Return [X, Y] of the center of cell containing provided text 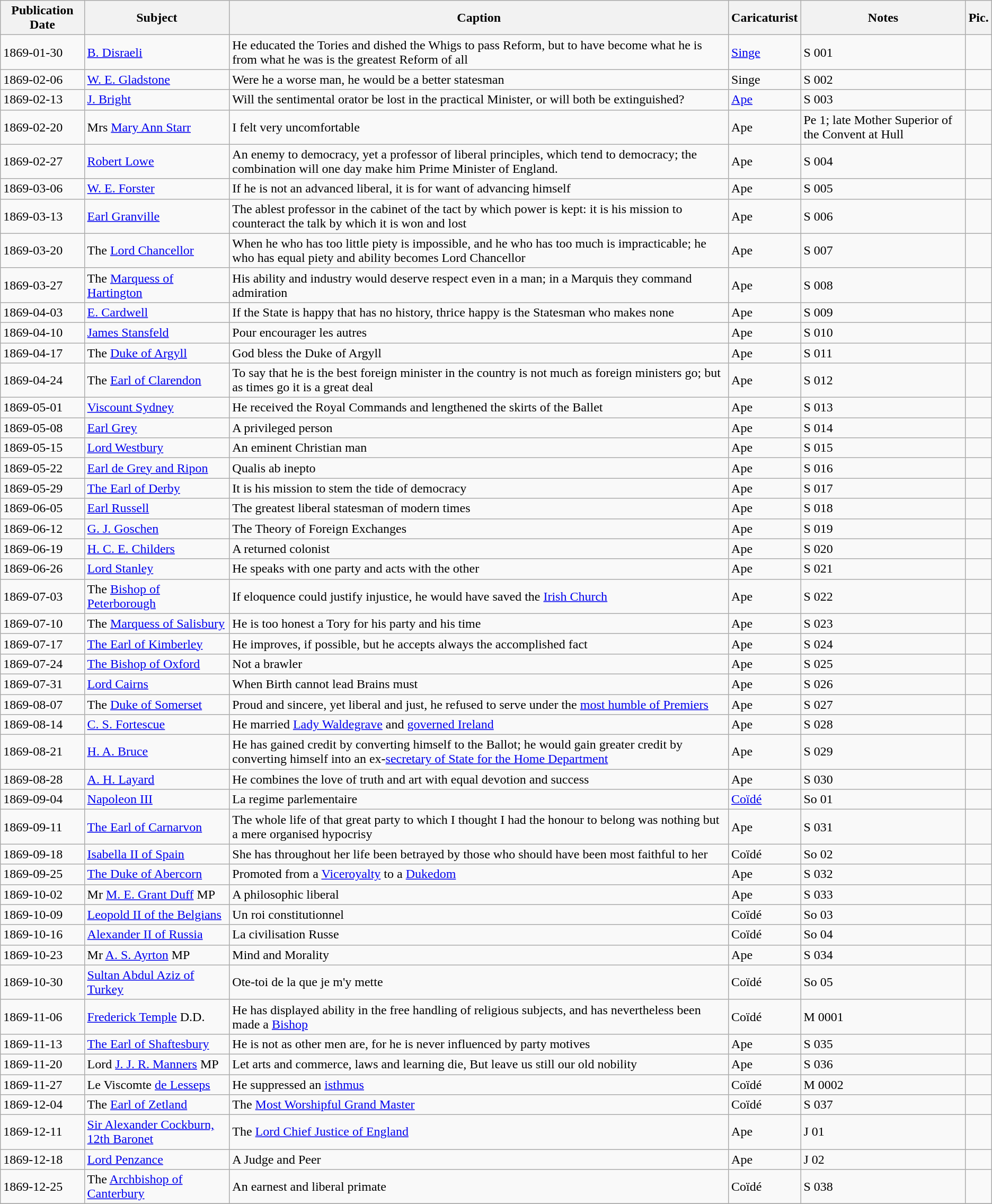
1869-02-20 [42, 127]
1869-12-25 [42, 1187]
Mr A. S. Ayrton MP [157, 955]
The Lord Chief Justice of England [479, 1132]
1869-02-13 [42, 100]
1869-01-30 [42, 52]
1869-07-17 [42, 644]
1869-06-05 [42, 508]
An eminent Christian man [479, 448]
S 004 [883, 161]
1869-07-31 [42, 684]
1869-07-24 [42, 664]
1869-04-17 [42, 353]
Lord Stanley [157, 569]
So 05 [883, 982]
E. Cardwell [157, 312]
H. A. Bruce [157, 752]
S 025 [883, 664]
S 036 [883, 1064]
1869-05-22 [42, 468]
J 01 [883, 1132]
S 035 [883, 1044]
1869-12-18 [42, 1159]
1869-05-08 [42, 428]
La civilisation Russe [479, 935]
Un roi constitutionnel [479, 915]
S 023 [883, 623]
1869-12-11 [42, 1132]
He speaks with one party and acts with the other [479, 569]
The Marquess of Hartington [157, 285]
Frederick Temple D.D. [157, 1017]
1869-02-06 [42, 80]
A privileged person [479, 428]
1869-06-12 [42, 529]
S 011 [883, 353]
1869-08-21 [42, 752]
The Bishop of Oxford [157, 664]
H. C. E. Childers [157, 549]
1869-09-25 [42, 874]
1869-10-09 [42, 915]
1869-06-19 [42, 549]
W. E. Gladstone [157, 80]
Le Viscomte de Lesseps [157, 1084]
Sultan Abdul Aziz of Turkey [157, 982]
Lord J. J. R. Manners MP [157, 1064]
S 026 [883, 684]
Mind and Morality [479, 955]
He combines the love of truth and art with equal devotion and success [479, 779]
S 030 [883, 779]
Earl de Grey and Ripon [157, 468]
S 032 [883, 874]
The Earl of Clarendon [157, 381]
A philosophic liberal [479, 894]
The Lord Chancellor [157, 250]
J. Bright [157, 100]
1869-11-06 [42, 1017]
Leopold II of the Belgians [157, 915]
S 003 [883, 100]
S 005 [883, 189]
1869-11-27 [42, 1084]
He married Lady Waldegrave and governed Ireland [479, 725]
1869-11-20 [42, 1064]
1869-09-11 [42, 827]
The Earl of Kimberley [157, 644]
The Bishop of Peterborough [157, 596]
S 012 [883, 381]
1869-10-16 [42, 935]
Lord Westbury [157, 448]
When Birth cannot lead Brains must [479, 684]
It is his mission to stem the tide of democracy [479, 488]
S 008 [883, 285]
La regime parlementaire [479, 799]
Earl Russell [157, 508]
S 017 [883, 488]
Lord Penzance [157, 1159]
He has displayed ability in the free handling of religious subjects, and has nevertheless been made a Bishop [479, 1017]
The Duke of Argyll [157, 353]
I felt very uncomfortable [479, 127]
An earnest and liberal primate [479, 1187]
1869-09-04 [42, 799]
Robert Lowe [157, 161]
God bless the Duke of Argyll [479, 353]
Lord Cairns [157, 684]
A. H. Layard [157, 779]
Were he a worse man, he would be a better statesman [479, 80]
1869-08-28 [42, 779]
The whole life of that great party to which I thought I had the honour to belong was nothing but a mere organised hypocrisy [479, 827]
1869-05-15 [42, 448]
S 014 [883, 428]
S 018 [883, 508]
S 019 [883, 529]
The Earl of Carnarvon [157, 827]
So 02 [883, 854]
1869-03-20 [42, 250]
The Archbishop of Canterbury [157, 1187]
1869-09-18 [42, 854]
Caption [479, 18]
He educated the Tories and dished the Whigs to pass Reform, but to have become what he is from what he was is the greatest Reform of all [479, 52]
S 021 [883, 569]
S 028 [883, 725]
Subject [157, 18]
The Most Worshipful Grand Master [479, 1105]
A returned colonist [479, 549]
1869-11-13 [42, 1044]
He is too honest a Tory for his party and his time [479, 623]
If he is not an advanced liberal, it is for want of advancing himself [479, 189]
S 024 [883, 644]
He is not as other men are, for he is never influenced by party motives [479, 1044]
S 027 [883, 705]
S 034 [883, 955]
Napoleon III [157, 799]
The Earl of Shaftesbury [157, 1044]
1869-04-10 [42, 332]
James Stansfeld [157, 332]
A Judge and Peer [479, 1159]
Not a brawler [479, 664]
Ote-toi de la que je m'y mette [479, 982]
S 029 [883, 752]
1869-05-01 [42, 408]
Earl Grey [157, 428]
Proud and sincere, yet liberal and just, he refused to serve under the most humble of Premiers [479, 705]
So 03 [883, 915]
S 006 [883, 216]
1869-06-26 [42, 569]
1869-03-06 [42, 189]
B. Disraeli [157, 52]
He suppressed an isthmus [479, 1084]
He received the Royal Commands and lengthened the skirts of the Ballet [479, 408]
Pic. [978, 18]
Qualis ab inepto [479, 468]
Sir Alexander Cockburn, 12th Baronet [157, 1132]
The Duke of Abercorn [157, 874]
When he who has too little piety is impossible, and he who has too much is impracticable; he who has equal piety and ability becomes Lord Chancellor [479, 250]
Earl Granville [157, 216]
Pour encourager les autres [479, 332]
1869-10-23 [42, 955]
S 010 [883, 332]
Pe 1; late Mother Superior of the Convent at Hull [883, 127]
Viscount Sydney [157, 408]
If eloquence could justify injustice, he would have saved the Irish Church [479, 596]
S 002 [883, 80]
The Earl of Derby [157, 488]
J 02 [883, 1159]
S 031 [883, 827]
The ablest professor in the cabinet of the tact by which power is kept: it is his mission to counteract the talk by which it is won and lost [479, 216]
So 01 [883, 799]
1869-12-04 [42, 1105]
1869-10-30 [42, 982]
S 022 [883, 596]
C. S. Fortescue [157, 725]
M 0001 [883, 1017]
Promoted from a Viceroyalty to a Dukedom [479, 874]
S 007 [883, 250]
1869-04-03 [42, 312]
Publication Date [42, 18]
1869-05-29 [42, 488]
The Marquess of Salisbury [157, 623]
G. J. Goschen [157, 529]
Alexander II of Russia [157, 935]
M 0002 [883, 1084]
1869-02-27 [42, 161]
He improves, if possible, but he accepts always the accomplished fact [479, 644]
Notes [883, 18]
1869-08-07 [42, 705]
So 04 [883, 935]
S 016 [883, 468]
Mrs Mary Ann Starr [157, 127]
1869-07-03 [42, 596]
The Theory of Foreign Exchanges [479, 529]
S 038 [883, 1187]
Will the sentimental orator be lost in the practical Minister, or will both be extinguished? [479, 100]
1869-03-27 [42, 285]
To say that he is the best foreign minister in the country is not much as foreign ministers go; but as times go it is a great deal [479, 381]
S 009 [883, 312]
W. E. Forster [157, 189]
Isabella II of Spain [157, 854]
S 013 [883, 408]
His ability and industry would deserve respect even in a man; in a Marquis they command admiration [479, 285]
If the State is happy that has no history, thrice happy is the Statesman who makes none [479, 312]
1869-08-14 [42, 725]
1869-04-24 [42, 381]
Caricaturist [765, 18]
S 020 [883, 549]
S 037 [883, 1105]
Mr M. E. Grant Duff MP [157, 894]
S 033 [883, 894]
1869-07-10 [42, 623]
The Duke of Somerset [157, 705]
S 001 [883, 52]
The Earl of Zetland [157, 1105]
Let arts and commerce, laws and learning die, But leave us still our old nobility [479, 1064]
1869-10-02 [42, 894]
S 015 [883, 448]
The greatest liberal statesman of modern times [479, 508]
1869-03-13 [42, 216]
She has throughout her life been betrayed by those who should have been most faithful to her [479, 854]
